Find where the given text appears and provide that cell's center as [X, Y] coordinate. 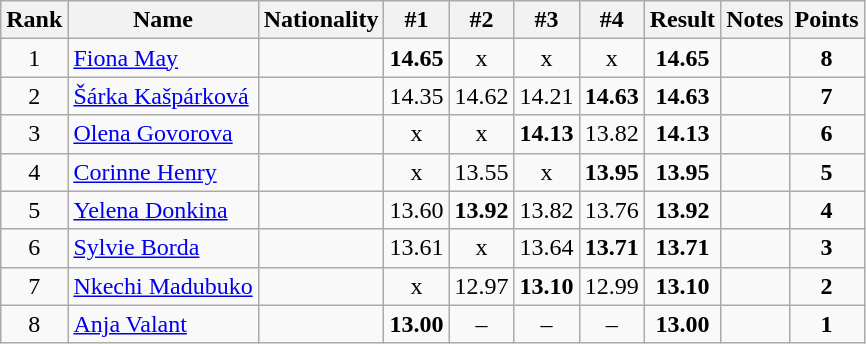
14.62 [482, 96]
Rank [34, 20]
Olena Govorova [163, 134]
#1 [416, 20]
#4 [612, 20]
Points [826, 20]
Sylvie Borda [163, 248]
#2 [482, 20]
#3 [546, 20]
13.64 [546, 248]
Corinne Henry [163, 172]
Anja Valant [163, 324]
12.99 [612, 286]
Name [163, 20]
13.60 [416, 210]
13.61 [416, 248]
Fiona May [163, 58]
12.97 [482, 286]
Nkechi Madubuko [163, 286]
Šárka Kašpárková [163, 96]
Notes [755, 20]
14.35 [416, 96]
Result [682, 20]
13.55 [482, 172]
13.76 [612, 210]
Yelena Donkina [163, 210]
Nationality [321, 20]
14.21 [546, 96]
